Pinpoint the cell where the given text exists, returning its [x, y] midpoint coordinate. 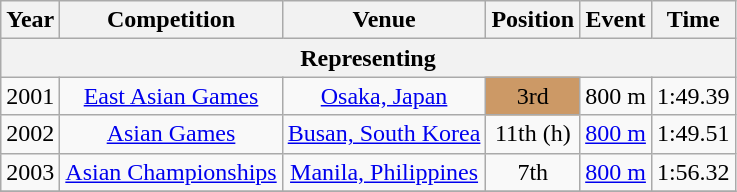
Osaka, Japan [384, 96]
1:56.32 [693, 172]
Event [616, 20]
Year [30, 20]
Time [693, 20]
Asian Championships [171, 172]
1:49.51 [693, 134]
Asian Games [171, 134]
East Asian Games [171, 96]
1:49.39 [693, 96]
11th (h) [533, 134]
3rd [533, 96]
Competition [171, 20]
Position [533, 20]
Representing [368, 58]
Manila, Philippines [384, 172]
Venue [384, 20]
2002 [30, 134]
Busan, South Korea [384, 134]
2003 [30, 172]
7th [533, 172]
2001 [30, 96]
